From the cell containing the given text, extract its center point as [X, Y] coordinate. 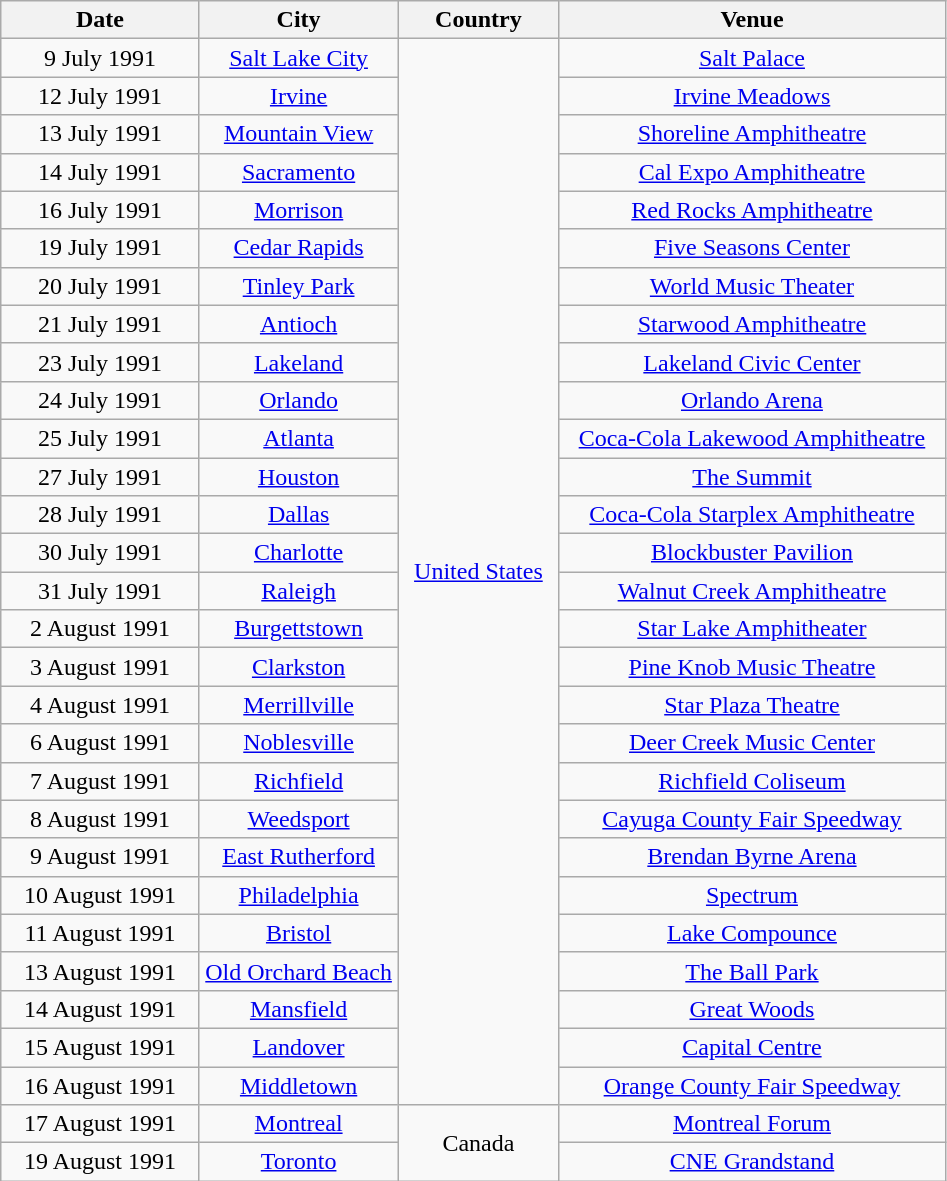
The Ball Park [752, 971]
Raleigh [298, 591]
Sacramento [298, 172]
Pine Knob Music Theatre [752, 667]
Shoreline Amphitheatre [752, 134]
Red Rocks Amphitheatre [752, 210]
Irvine Meadows [752, 96]
20 July 1991 [100, 286]
Tinley Park [298, 286]
10 August 1991 [100, 895]
Brendan Byrne Arena [752, 857]
Landover [298, 1047]
30 July 1991 [100, 553]
Toronto [298, 1162]
13 August 1991 [100, 971]
Orlando [298, 400]
Irvine [298, 96]
CNE Grandstand [752, 1162]
Mountain View [298, 134]
Capital Centre [752, 1047]
14 July 1991 [100, 172]
Date [100, 20]
2 August 1991 [100, 629]
Deer Creek Music Center [752, 743]
City [298, 20]
17 August 1991 [100, 1124]
16 July 1991 [100, 210]
Burgettstown [298, 629]
United States [478, 572]
Mansfield [298, 1009]
Atlanta [298, 438]
Noblesville [298, 743]
Dallas [298, 515]
Coca-Cola Lakewood Amphitheatre [752, 438]
East Rutherford [298, 857]
Lakeland [298, 362]
15 August 1991 [100, 1047]
19 July 1991 [100, 248]
The Summit [752, 477]
4 August 1991 [100, 705]
Houston [298, 477]
Canada [478, 1143]
Montreal Forum [752, 1124]
21 July 1991 [100, 324]
Philadelphia [298, 895]
Clarkston [298, 667]
6 August 1991 [100, 743]
13 July 1991 [100, 134]
Lake Compounce [752, 933]
World Music Theater [752, 286]
9 July 1991 [100, 58]
14 August 1991 [100, 1009]
Richfield [298, 781]
27 July 1991 [100, 477]
Middletown [298, 1085]
8 August 1991 [100, 819]
Great Woods [752, 1009]
Montreal [298, 1124]
Merrillville [298, 705]
Cal Expo Amphitheatre [752, 172]
24 July 1991 [100, 400]
Bristol [298, 933]
Starwood Amphitheatre [752, 324]
Orange County Fair Speedway [752, 1085]
Charlotte [298, 553]
Cayuga County Fair Speedway [752, 819]
Lakeland Civic Center [752, 362]
Country [478, 20]
Orlando Arena [752, 400]
Walnut Creek Amphitheatre [752, 591]
Blockbuster Pavilion [752, 553]
Star Plaza Theatre [752, 705]
Coca-Cola Starplex Amphitheatre [752, 515]
23 July 1991 [100, 362]
Five Seasons Center [752, 248]
31 July 1991 [100, 591]
Spectrum [752, 895]
16 August 1991 [100, 1085]
25 July 1991 [100, 438]
Old Orchard Beach [298, 971]
Antioch [298, 324]
Cedar Rapids [298, 248]
Morrison [298, 210]
12 July 1991 [100, 96]
Venue [752, 20]
Star Lake Amphitheater [752, 629]
11 August 1991 [100, 933]
28 July 1991 [100, 515]
Salt Lake City [298, 58]
3 August 1991 [100, 667]
9 August 1991 [100, 857]
19 August 1991 [100, 1162]
Weedsport [298, 819]
Salt Palace [752, 58]
Richfield Coliseum [752, 781]
7 August 1991 [100, 781]
